From the cell containing the given text, extract its center point as [x, y] coordinate. 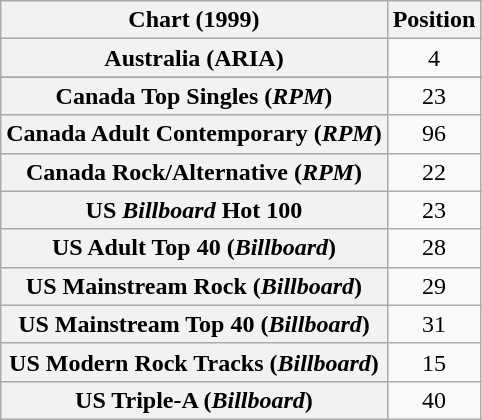
US Modern Rock Tracks (Billboard) [194, 362]
US Mainstream Rock (Billboard) [194, 286]
Australia (ARIA) [194, 58]
Canada Top Singles (RPM) [194, 96]
US Mainstream Top 40 (Billboard) [194, 324]
Position [434, 20]
31 [434, 324]
15 [434, 362]
US Adult Top 40 (Billboard) [194, 248]
22 [434, 172]
28 [434, 248]
Chart (1999) [194, 20]
40 [434, 400]
Canada Adult Contemporary (RPM) [194, 134]
Canada Rock/Alternative (RPM) [194, 172]
US Triple-A (Billboard) [194, 400]
US Billboard Hot 100 [194, 210]
96 [434, 134]
29 [434, 286]
4 [434, 58]
